Return (X, Y) of the center of cell containing provided text 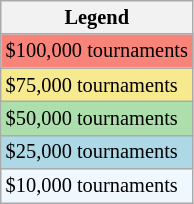
$25,000 tournaments (97, 152)
$75,000 tournaments (97, 85)
Legend (97, 17)
$100,000 tournaments (97, 51)
$50,000 tournaments (97, 118)
$10,000 tournaments (97, 186)
